Detect which cell encompasses the target text, then output its [x, y] center coordinate. 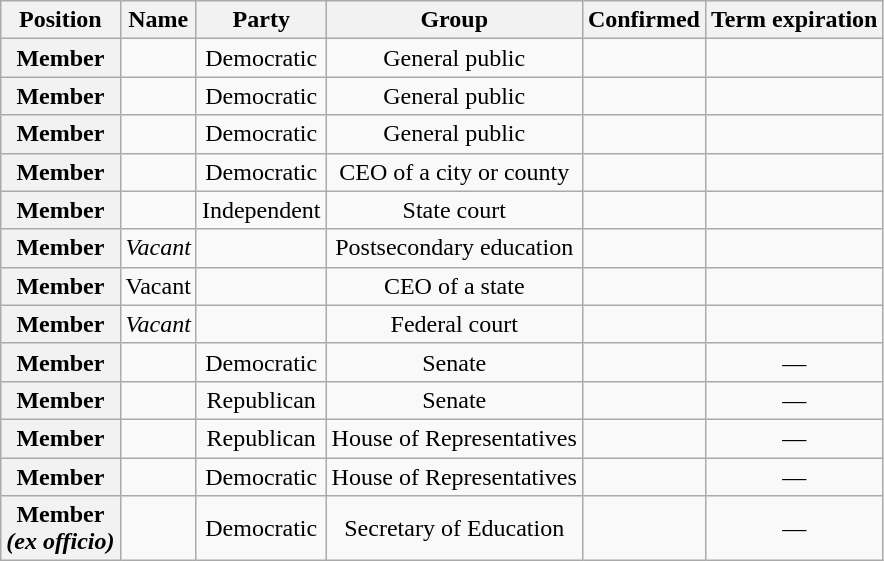
Independent [261, 210]
Confirmed [644, 20]
Name [158, 20]
CEO of a state [454, 286]
State court [454, 210]
Party [261, 20]
Member(ex officio) [60, 528]
Postsecondary education [454, 248]
Federal court [454, 324]
Term expiration [794, 20]
Group [454, 20]
CEO of a city or county [454, 172]
Secretary of Education [454, 528]
Position [60, 20]
